Output the (x, y) coordinate of the center of the cell containing the given text.  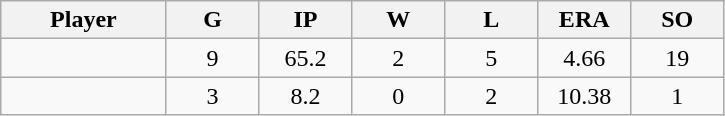
G (212, 20)
0 (398, 96)
5 (492, 58)
L (492, 20)
1 (678, 96)
SO (678, 20)
10.38 (584, 96)
4.66 (584, 58)
65.2 (306, 58)
ERA (584, 20)
8.2 (306, 96)
9 (212, 58)
W (398, 20)
19 (678, 58)
3 (212, 96)
Player (84, 20)
IP (306, 20)
